Return [X, Y] of the center of cell containing provided text 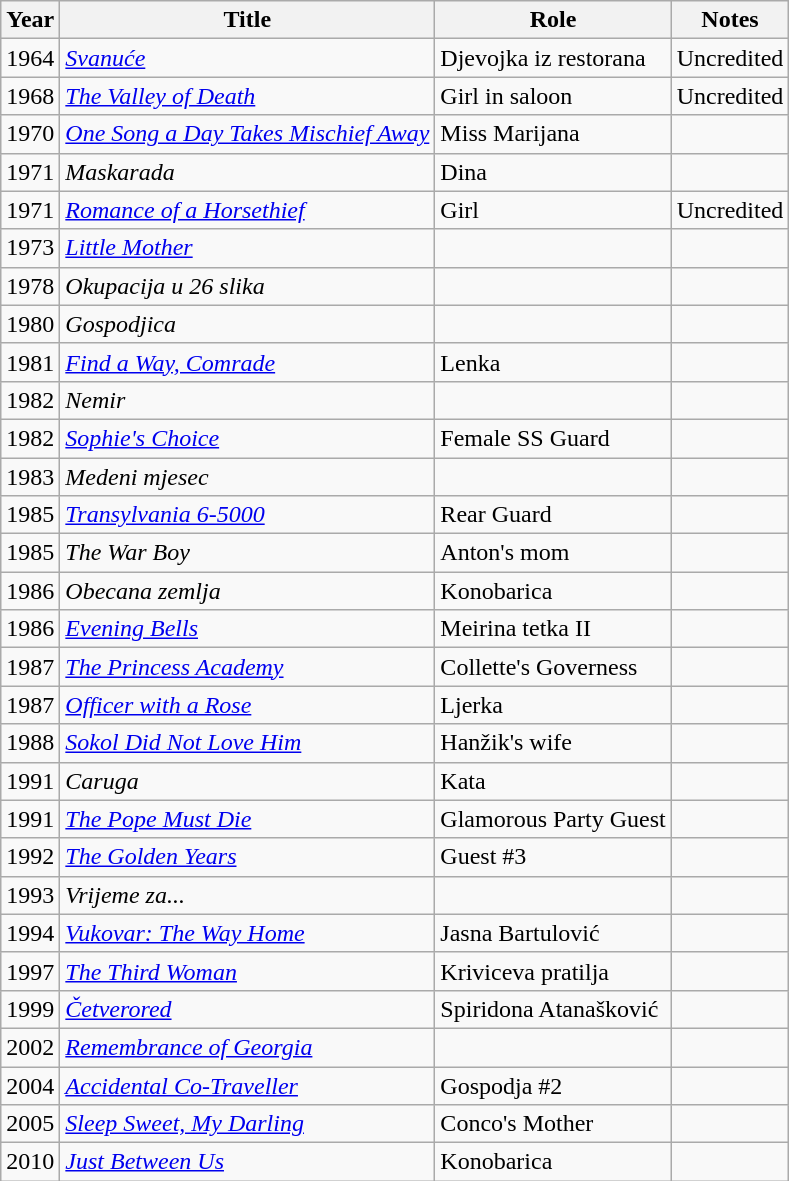
Miss Marijana [553, 134]
Gospodjica [248, 324]
Meirina tetka II [553, 629]
Caruga [248, 781]
Glamorous Party Guest [553, 819]
Maskarada [248, 172]
Kriviceva pratilja [553, 971]
Girl in saloon [553, 96]
1980 [30, 324]
Spiridona Atanašković [553, 1009]
2002 [30, 1047]
Sleep Sweet, My Darling [248, 1124]
Title [248, 20]
1994 [30, 933]
1978 [30, 286]
2004 [30, 1085]
Hanžik's wife [553, 743]
Accidental Co-Traveller [248, 1085]
Nemir [248, 400]
The Valley of Death [248, 96]
Role [553, 20]
Medeni mjesec [248, 477]
1997 [30, 971]
Kata [553, 781]
Četverored [248, 1009]
Romance of a Horsethief [248, 210]
Conco's Mother [553, 1124]
Vrijeme za... [248, 895]
The War Boy [248, 553]
1988 [30, 743]
1964 [30, 58]
Officer with a Rose [248, 705]
Year [30, 20]
1968 [30, 96]
Vukovar: The Way Home [248, 933]
Female SS Guard [553, 438]
1973 [30, 248]
1993 [30, 895]
1992 [30, 857]
Lenka [553, 362]
Sophie's Choice [248, 438]
1983 [30, 477]
1970 [30, 134]
2010 [30, 1162]
The Third Woman [248, 971]
Obecana zemlja [248, 591]
The Golden Years [248, 857]
Anton's mom [553, 553]
The Pope Must Die [248, 819]
Little Mother [248, 248]
Just Between Us [248, 1162]
Girl [553, 210]
Find a Way, Comrade [248, 362]
One Song a Day Takes Mischief Away [248, 134]
2005 [30, 1124]
Transylvania 6-5000 [248, 515]
Guest #3 [553, 857]
Svanuće [248, 58]
The Princess Academy [248, 667]
Rear Guard [553, 515]
Djevojka iz restorana [553, 58]
Ljerka [553, 705]
Sokol Did Not Love Him [248, 743]
Evening Bells [248, 629]
1981 [30, 362]
Notes [730, 20]
Gospodja #2 [553, 1085]
1999 [30, 1009]
Collette's Governess [553, 667]
Remembrance of Georgia [248, 1047]
Dina [553, 172]
Jasna Bartulović [553, 933]
Okupacija u 26 slika [248, 286]
